Capture the cell that displays the provided text and extract its [X, Y] central coordinate. 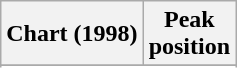
Chart (1998) [72, 34]
Peakposition [189, 34]
